Scan for the cell matching the given text and deliver its [X, Y] coordinate at center. 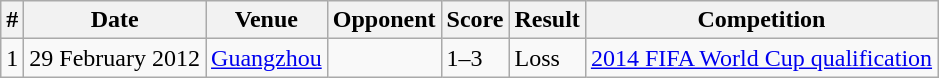
Result [547, 20]
Loss [547, 58]
Guangzhou [267, 58]
Opponent [384, 20]
Competition [761, 20]
# [12, 20]
2014 FIFA World Cup qualification [761, 58]
Venue [267, 20]
1–3 [475, 58]
Date [115, 20]
Score [475, 20]
1 [12, 58]
29 February 2012 [115, 58]
